Provide the (x, y) coordinate of the cell's center where the given text is located.  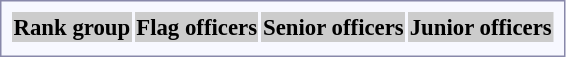
Flag officers (197, 27)
Junior officers (480, 27)
Rank group (72, 27)
Senior officers (334, 27)
